Return (X, Y) of the center of cell containing provided text 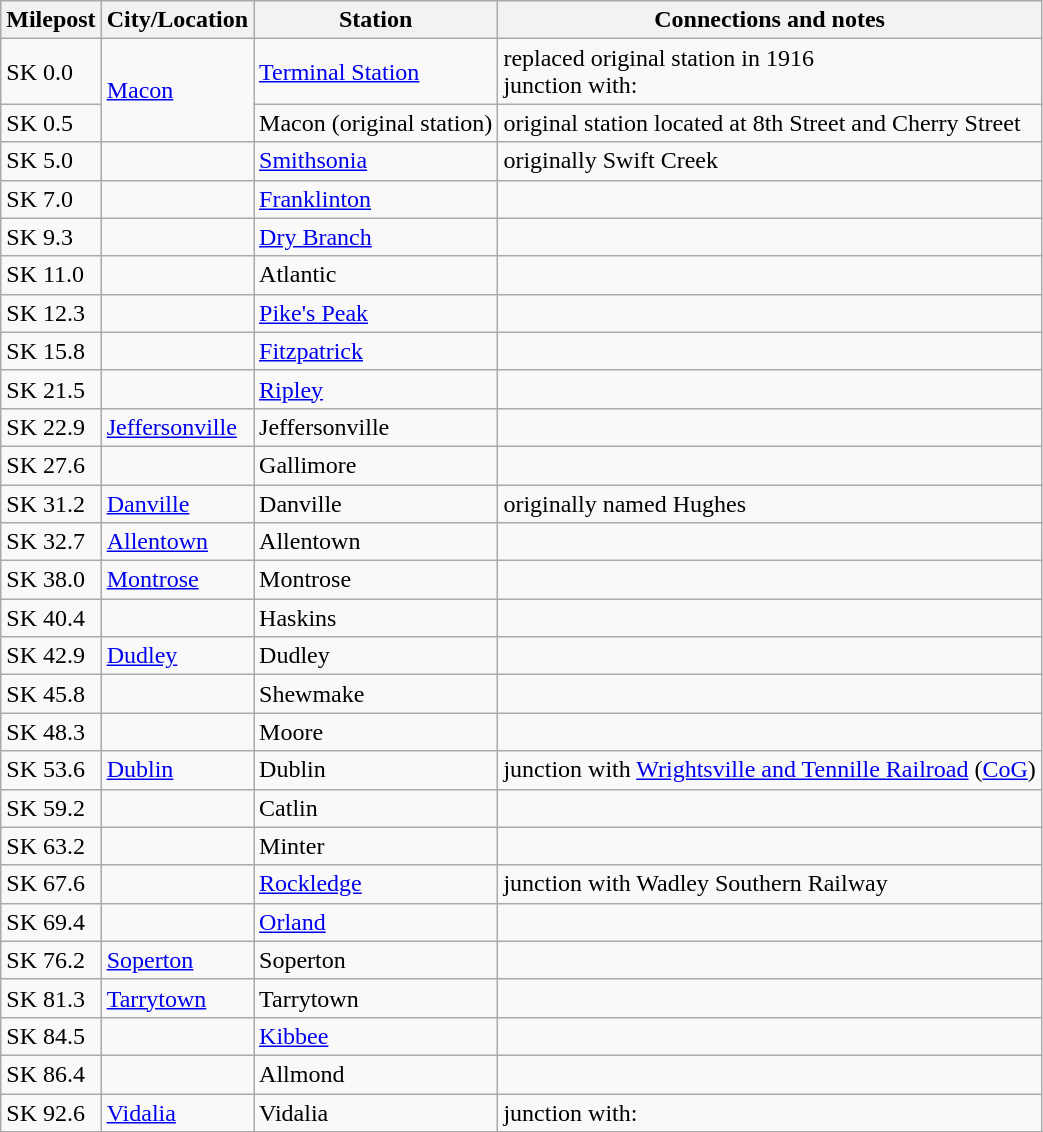
Gallimore (376, 465)
SK 38.0 (51, 580)
SK 9.3 (51, 237)
SK 22.9 (51, 427)
Moore (376, 732)
Catlin (376, 808)
Rockledge (376, 884)
Station (376, 20)
SK 59.2 (51, 808)
Macon (original station) (376, 123)
Allmond (376, 1074)
original station located at 8th Street and Cherry Street (770, 123)
SK 12.3 (51, 313)
originally named Hughes (770, 503)
SK 15.8 (51, 351)
SK 67.6 (51, 884)
SK 86.4 (51, 1074)
SK 5.0 (51, 161)
SK 76.2 (51, 960)
SK 53.6 (51, 770)
SK 40.4 (51, 618)
SK 32.7 (51, 542)
SK 0.0 (51, 72)
SK 0.5 (51, 123)
SK 7.0 (51, 199)
Haskins (376, 618)
Pike's Peak (376, 313)
SK 21.5 (51, 389)
SK 63.2 (51, 846)
SK 11.0 (51, 275)
Ripley (376, 389)
SK 45.8 (51, 694)
SK 84.5 (51, 1036)
Macon (177, 90)
Kibbee (376, 1036)
SK 31.2 (51, 503)
SK 69.4 (51, 922)
Shewmake (376, 694)
Connections and notes (770, 20)
junction with Wrightsville and Tennille Railroad (CoG) (770, 770)
originally Swift Creek (770, 161)
Smithsonia (376, 161)
junction with Wadley Southern Railway (770, 884)
City/Location (177, 20)
Atlantic (376, 275)
Orland (376, 922)
SK 81.3 (51, 998)
Fitzpatrick (376, 351)
Milepost (51, 20)
SK 48.3 (51, 732)
Terminal Station (376, 72)
Dry Branch (376, 237)
Minter (376, 846)
junction with: (770, 1113)
SK 42.9 (51, 656)
SK 92.6 (51, 1113)
SK 27.6 (51, 465)
replaced original station in 1916junction with: (770, 72)
Franklinton (376, 199)
